Provide the [X, Y] coordinate of the cell's center where the given text is located.  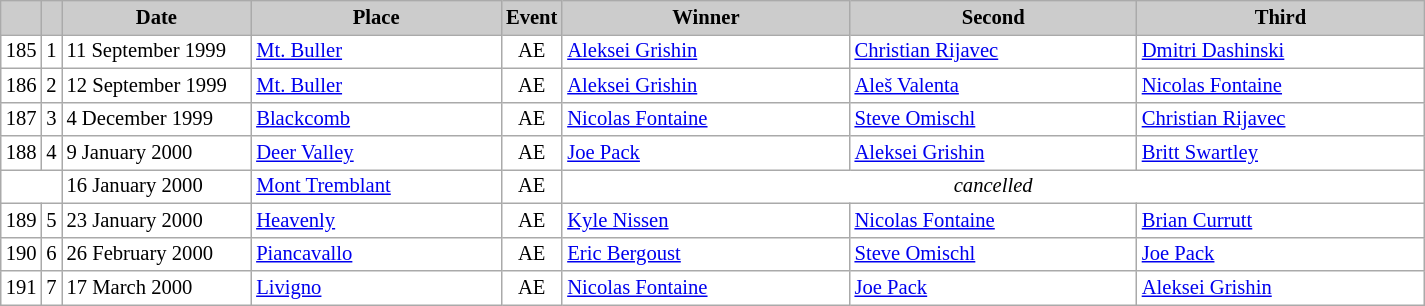
Winner [706, 17]
Heavenly [376, 220]
9 January 2000 [157, 153]
190 [22, 254]
12 September 1999 [157, 85]
Brian Currutt [1280, 220]
187 [22, 119]
Eric Bergoust [706, 254]
6 [51, 254]
Kyle Nissen [706, 220]
Livigno [376, 287]
Place [376, 17]
Dmitri Dashinski [1280, 51]
17 March 2000 [157, 287]
7 [51, 287]
191 [22, 287]
cancelled [993, 186]
1 [51, 51]
11 September 1999 [157, 51]
26 February 2000 [157, 254]
Piancavallo [376, 254]
188 [22, 153]
189 [22, 220]
Second [994, 17]
Third [1280, 17]
186 [22, 85]
3 [51, 119]
Blackcomb [376, 119]
23 January 2000 [157, 220]
4 December 1999 [157, 119]
Event [532, 17]
16 January 2000 [157, 186]
Mont Tremblant [376, 186]
Aleš Valenta [994, 85]
2 [51, 85]
Deer Valley [376, 153]
Date [157, 17]
4 [51, 153]
Britt Swartley [1280, 153]
5 [51, 220]
185 [22, 51]
